Return the (X, Y) coordinate for the center point of the cell that contains the specified text.  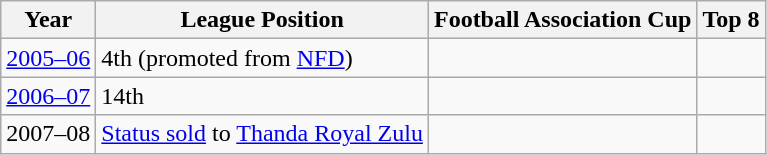
Football Association Cup (562, 20)
4th (promoted from NFD) (262, 58)
Top 8 (731, 20)
Year (48, 20)
2005–06 (48, 58)
Status sold to Thanda Royal Zulu (262, 134)
2007–08 (48, 134)
14th (262, 96)
2006–07 (48, 96)
League Position (262, 20)
